Capture the cell that displays the provided text and extract its [X, Y] central coordinate. 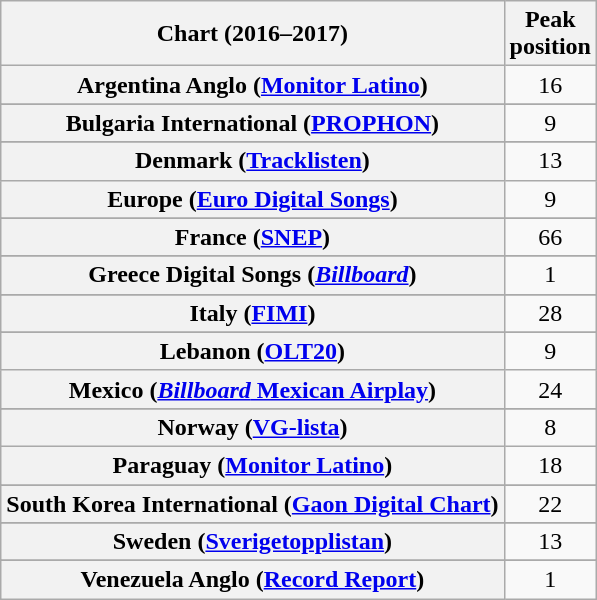
Sweden (Sverigetopplistan) [252, 542]
16 [550, 85]
Argentina Anglo (Monitor Latino) [252, 85]
Europe (Euro Digital Songs) [252, 199]
Greece Digital Songs (Billboard) [252, 275]
18 [550, 465]
22 [550, 503]
Peak position [550, 34]
8 [550, 427]
South Korea International (Gaon Digital Chart) [252, 503]
24 [550, 389]
28 [550, 313]
Mexico (Billboard Mexican Airplay) [252, 389]
Denmark (Tracklisten) [252, 161]
Venezuela Anglo (Record Report) [252, 580]
Italy (FIMI) [252, 313]
66 [550, 237]
Lebanon (OLT20) [252, 351]
Chart (2016–2017) [252, 34]
France (SNEP) [252, 237]
Norway (VG-lista) [252, 427]
Paraguay (Monitor Latino) [252, 465]
Bulgaria International (PROPHON) [252, 123]
